Determine the [x, y] coordinate at the center of the cell enclosing the given text.  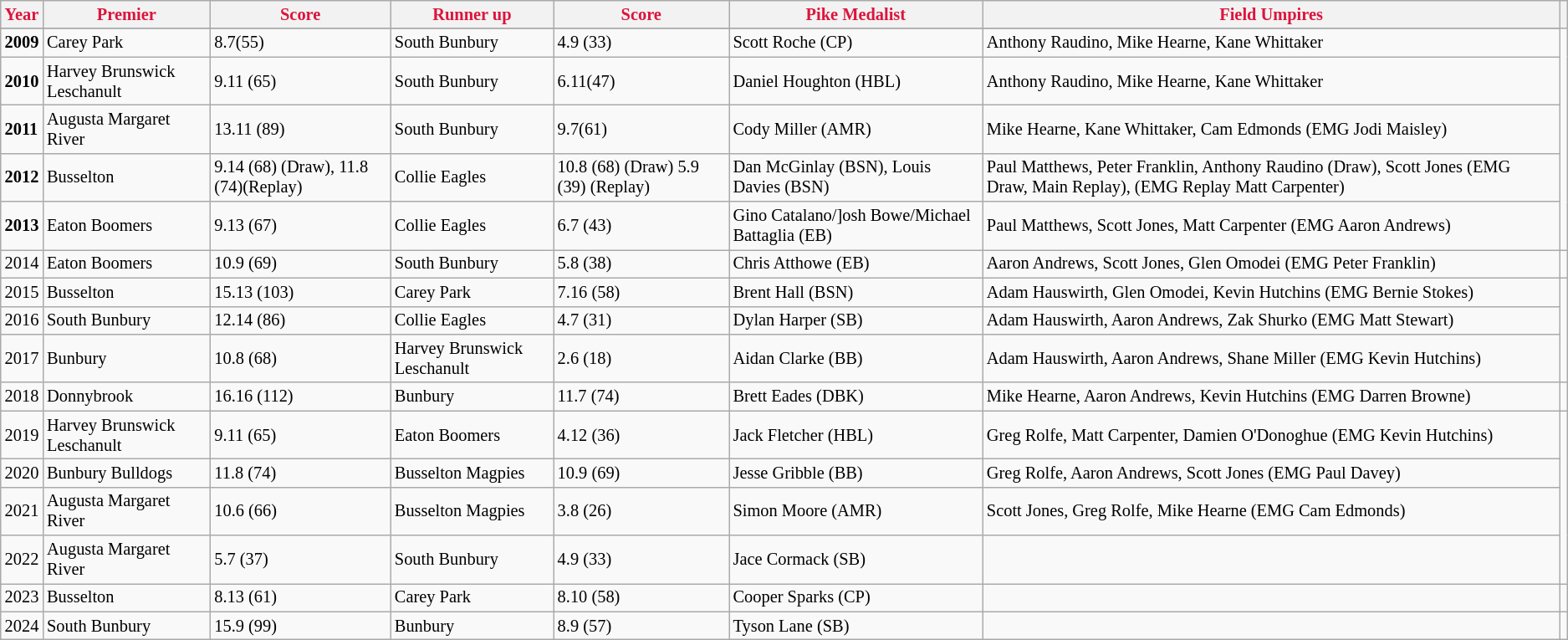
Scott Jones, Greg Rolfe, Mike Hearne (EMG Cam Edmonds) [1271, 511]
2015 [22, 292]
Mike Hearne, Aaron Andrews, Kevin Hutchins (EMG Darren Browne) [1271, 397]
2012 [22, 177]
Adam Hauswirth, Aaron Andrews, Zak Shurko (EMG Matt Stewart) [1271, 320]
Greg Rolfe, Aaron Andrews, Scott Jones (EMG Paul Davey) [1271, 473]
Jace Cormack (SB) [856, 560]
Premier [126, 14]
Pike Medalist [856, 14]
2010 [22, 81]
Brent Hall (BSN) [856, 292]
Chris Atthowe (EB) [856, 264]
Jack Fletcher (HBL) [856, 435]
6.11(47) [641, 81]
11.7 (74) [641, 397]
Runner up [472, 14]
Greg Rolfe, Matt Carpenter, Damien O'Donoghue (EMG Kevin Hutchins) [1271, 435]
10.8 (68) [300, 358]
Aidan Clarke (BB) [856, 358]
Brett Eades (DBK) [856, 397]
2016 [22, 320]
2019 [22, 435]
Tyson Lane (SB) [856, 626]
15.9 (99) [300, 626]
12.14 (86) [300, 320]
Year [22, 14]
Cooper Sparks (CP) [856, 597]
Dan McGinlay (BSN), Louis Davies (BSN) [856, 177]
Bunbury Bulldogs [126, 473]
6.7 (43) [641, 226]
8.10 (58) [641, 597]
10.6 (66) [300, 511]
Gino Catalano/]osh Bowe/Michael Battaglia (EB) [856, 226]
2017 [22, 358]
7.16 (58) [641, 292]
2.6 (18) [641, 358]
Daniel Houghton (HBL) [856, 81]
9.13 (67) [300, 226]
Adam Hauswirth, Aaron Andrews, Shane Miller (EMG Kevin Hutchins) [1271, 358]
9.14 (68) (Draw), 11.8 (74)(Replay) [300, 177]
Field Umpires [1271, 14]
2021 [22, 511]
Simon Moore (AMR) [856, 511]
3.8 (26) [641, 511]
11.8 (74) [300, 473]
9.7(61) [641, 129]
5.7 (37) [300, 560]
Dylan Harper (SB) [856, 320]
2009 [22, 43]
13.11 (89) [300, 129]
Donnybrook [126, 397]
Scott Roche (CP) [856, 43]
Mike Hearne, Kane Whittaker, Cam Edmonds (EMG Jodi Maisley) [1271, 129]
8.13 (61) [300, 597]
5.8 (38) [641, 264]
2024 [22, 626]
Aaron Andrews, Scott Jones, Glen Omodei (EMG Peter Franklin) [1271, 264]
Cody Miller (AMR) [856, 129]
8.7(55) [300, 43]
2013 [22, 226]
Adam Hauswirth, Glen Omodei, Kevin Hutchins (EMG Bernie Stokes) [1271, 292]
8.9 (57) [641, 626]
2022 [22, 560]
2018 [22, 397]
2011 [22, 129]
4.7 (31) [641, 320]
15.13 (103) [300, 292]
2023 [22, 597]
Paul Matthews, Scott Jones, Matt Carpenter (EMG Aaron Andrews) [1271, 226]
2020 [22, 473]
10.8 (68) (Draw) 5.9 (39) (Replay) [641, 177]
Jesse Gribble (BB) [856, 473]
16.16 (112) [300, 397]
2014 [22, 264]
Paul Matthews, Peter Franklin, Anthony Raudino (Draw), Scott Jones (EMG Draw, Main Replay), (EMG Replay Matt Carpenter) [1271, 177]
4.12 (36) [641, 435]
